Capture the cell that displays the provided text and extract its [x, y] central coordinate. 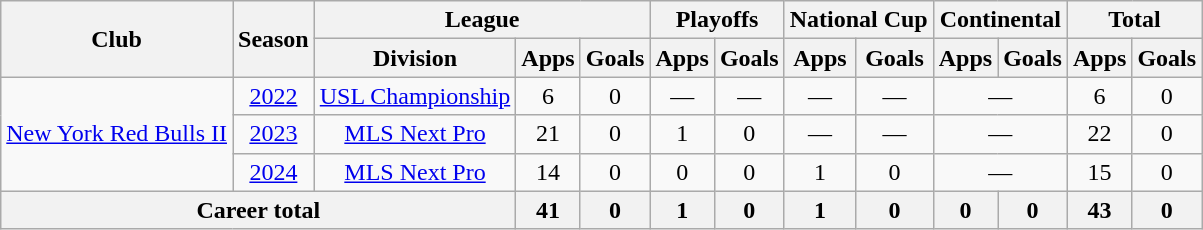
Playoffs [717, 20]
Division [415, 58]
Continental [1000, 20]
Career total [258, 210]
League [482, 20]
New York Red Bulls II [117, 134]
22 [1099, 134]
Total [1134, 20]
USL Championship [415, 96]
14 [548, 172]
Season [273, 39]
2023 [273, 134]
2022 [273, 96]
21 [548, 134]
Club [117, 39]
2024 [273, 172]
National Cup [858, 20]
43 [1099, 210]
15 [1099, 172]
41 [548, 210]
